Provide the (x, y) coordinate of the cell's center where the given text is located.  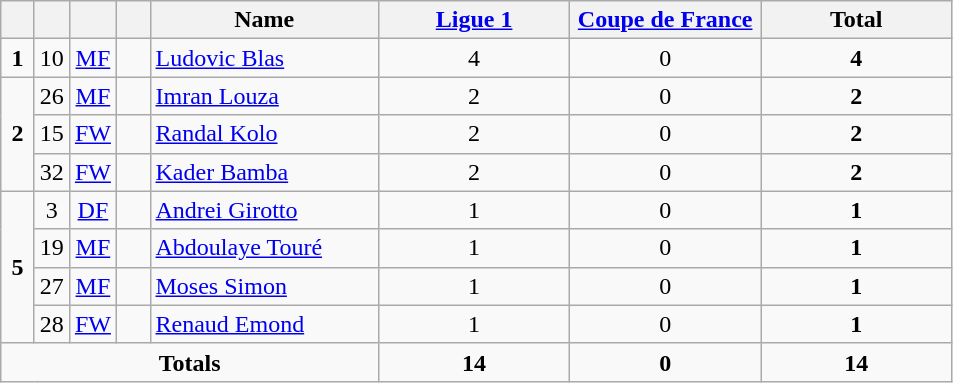
DF (92, 210)
Totals (190, 362)
5 (18, 267)
Coupe de France (666, 20)
32 (52, 172)
10 (52, 58)
Ligue 1 (474, 20)
Abdoulaye Touré (264, 248)
27 (52, 286)
26 (52, 96)
Ludovic Blas (264, 58)
Moses Simon (264, 286)
15 (52, 134)
Andrei Girotto (264, 210)
Total (856, 20)
3 (52, 210)
19 (52, 248)
28 (52, 324)
Imran Louza (264, 96)
Kader Bamba (264, 172)
Randal Kolo (264, 134)
Renaud Emond (264, 324)
Name (264, 20)
